Return the (X, Y) coordinate for the center point of the cell that contains the specified text.  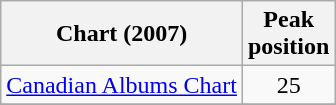
Chart (2007) (122, 34)
Peakposition (288, 34)
25 (288, 85)
Canadian Albums Chart (122, 85)
